Extract the [x, y] coordinate from the center of the cell holding the provided text.  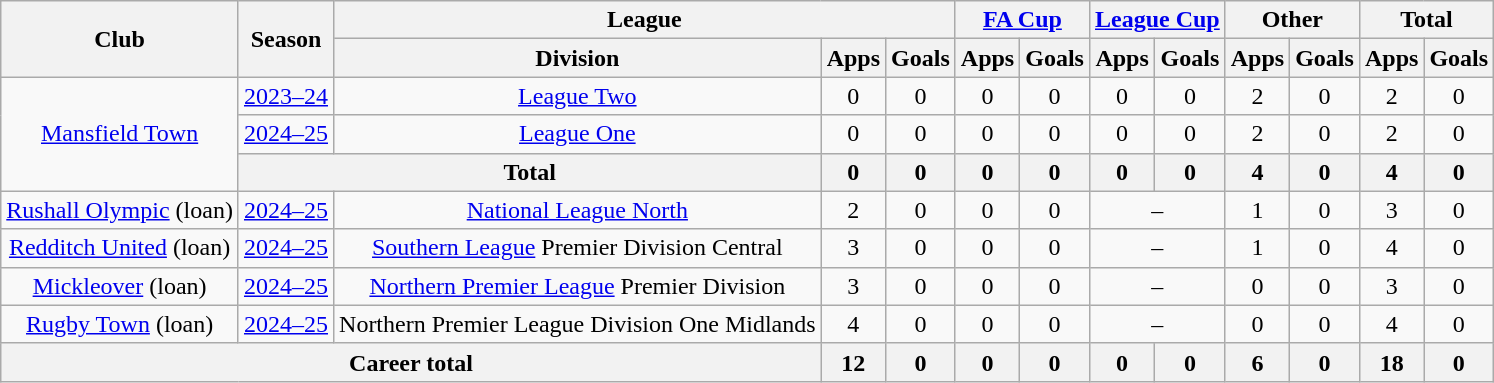
Club [120, 39]
Season [286, 39]
League Cup [1157, 20]
Southern League Premier Division Central [578, 248]
Northern Premier League Division One Midlands [578, 324]
League [645, 20]
Northern Premier League Premier Division [578, 286]
National League North [578, 210]
Redditch United (loan) [120, 248]
Career total [411, 362]
6 [1257, 362]
2023–24 [286, 96]
League Two [578, 96]
12 [853, 362]
18 [1391, 362]
Rushall Olympic (loan) [120, 210]
Rugby Town (loan) [120, 324]
Division [578, 58]
Mansfield Town [120, 134]
Mickleover (loan) [120, 286]
Other [1292, 20]
FA Cup [1022, 20]
League One [578, 134]
